Determine the [x, y] coordinate at the center of the cell enclosing the given text.  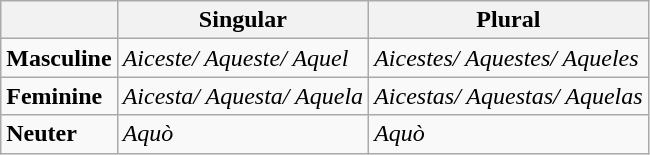
Singular [242, 20]
Masculine [59, 58]
Aiceste/ Aqueste/ Aquel [242, 58]
Feminine [59, 96]
Neuter [59, 134]
Aicestes/ Aquestes/ Aqueles [508, 58]
Aicesta/ Aquesta/ Aquela [242, 96]
Aicestas/ Aquestas/ Aquelas [508, 96]
Plural [508, 20]
